Find where the given text appears and provide that cell's center as (X, Y) coordinate. 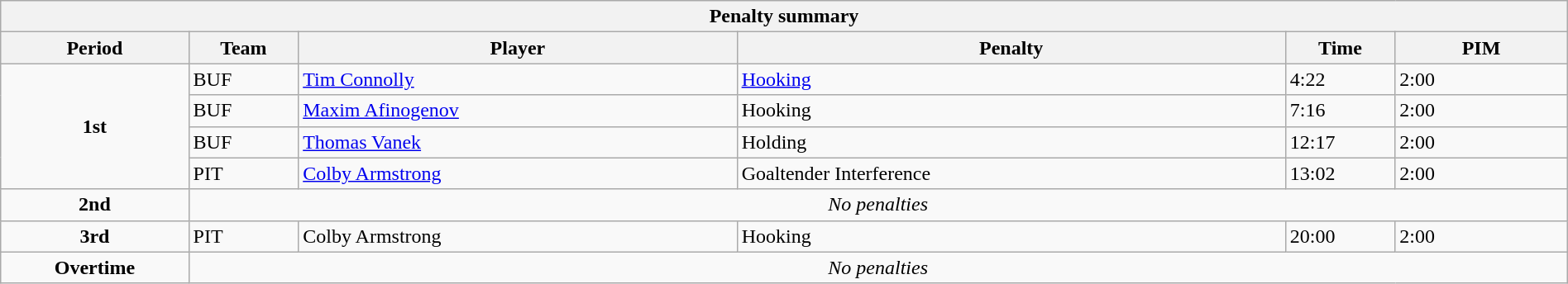
7:16 (1340, 111)
Holding (1011, 142)
Period (94, 48)
Penalty summary (784, 17)
Goaltender Interference (1011, 173)
Tim Connolly (518, 79)
20:00 (1340, 236)
Player (518, 48)
Time (1340, 48)
Thomas Vanek (518, 142)
12:17 (1340, 142)
Penalty (1011, 48)
PIM (1481, 48)
1st (94, 126)
3rd (94, 236)
Overtime (94, 267)
2nd (94, 205)
Team (243, 48)
Maxim Afinogenov (518, 111)
13:02 (1340, 173)
4:22 (1340, 79)
